Scan for the cell matching the given text and deliver its [X, Y] coordinate at center. 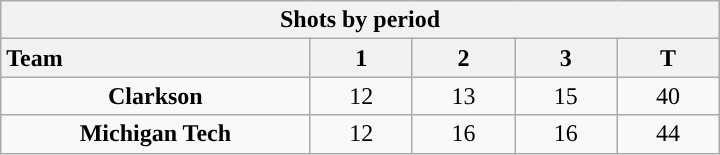
2 [463, 58]
Shots by period [360, 20]
Team [156, 58]
40 [668, 96]
1 [361, 58]
3 [566, 58]
Clarkson [156, 96]
15 [566, 96]
44 [668, 134]
Michigan Tech [156, 134]
13 [463, 96]
T [668, 58]
